Return (X, Y) of the center of cell containing provided text 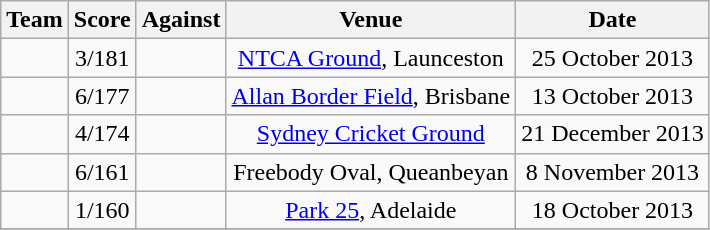
6/161 (102, 172)
Score (102, 20)
4/174 (102, 134)
Allan Border Field, Brisbane (371, 96)
Date (613, 20)
3/181 (102, 58)
13 October 2013 (613, 96)
Venue (371, 20)
Freebody Oval, Queanbeyan (371, 172)
25 October 2013 (613, 58)
1/160 (102, 210)
18 October 2013 (613, 210)
Team (35, 20)
8 November 2013 (613, 172)
Sydney Cricket Ground (371, 134)
21 December 2013 (613, 134)
Against (181, 20)
NTCA Ground, Launceston (371, 58)
6/177 (102, 96)
Park 25, Adelaide (371, 210)
